Locate the cell with the specified text and output its [x, y] center coordinate. 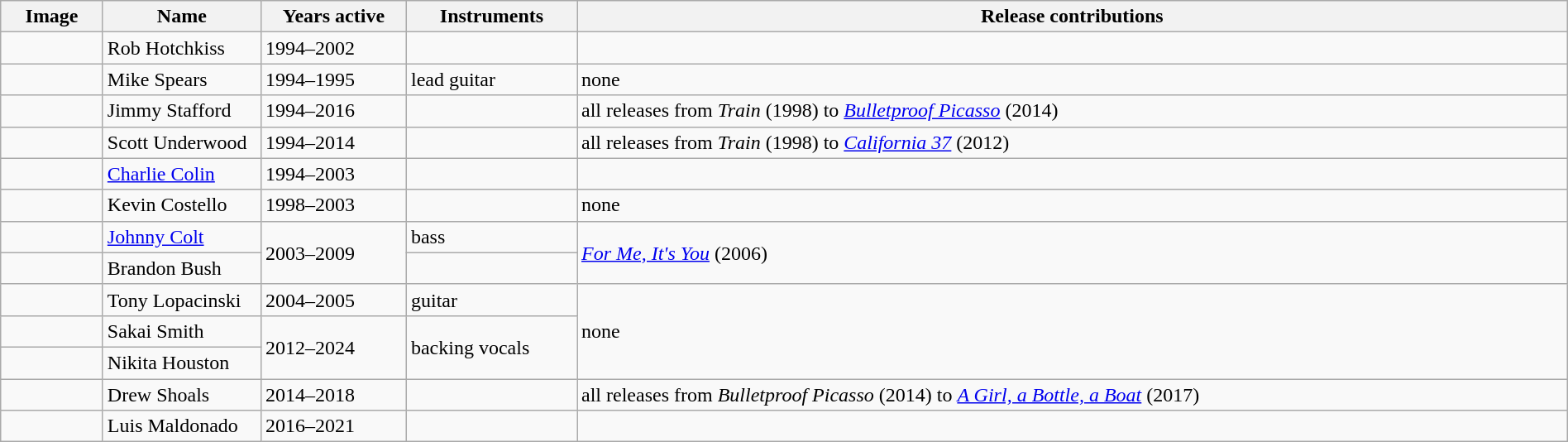
2003–2009 [333, 252]
Scott Underwood [182, 142]
Sakai Smith [182, 331]
Charlie Colin [182, 174]
Release contributions [1073, 17]
Kevin Costello [182, 205]
1994–1995 [333, 79]
Nikita Houston [182, 363]
2004–2005 [333, 300]
all releases from Bulletproof Picasso (2014) to A Girl, a Bottle, a Boat (2017) [1073, 395]
Rob Hotchkiss [182, 48]
Drew Shoals [182, 395]
1994–2014 [333, 142]
Image [52, 17]
all releases from Train (1998) to Bulletproof Picasso (2014) [1073, 111]
2012–2024 [333, 347]
Name [182, 17]
1994–2003 [333, 174]
1994–2002 [333, 48]
lead guitar [491, 79]
guitar [491, 300]
Mike Spears [182, 79]
Jimmy Stafford [182, 111]
Years active [333, 17]
2016–2021 [333, 426]
all releases from Train (1998) to California 37 (2012) [1073, 142]
1994–2016 [333, 111]
Brandon Bush [182, 268]
Luis Maldonado [182, 426]
2014–2018 [333, 395]
Johnny Colt [182, 237]
For Me, It's You (2006) [1073, 252]
1998–2003 [333, 205]
Tony Lopacinski [182, 300]
Instruments [491, 17]
backing vocals [491, 347]
bass [491, 237]
